Determine the (X, Y) coordinate at the center of the cell enclosing the given text.  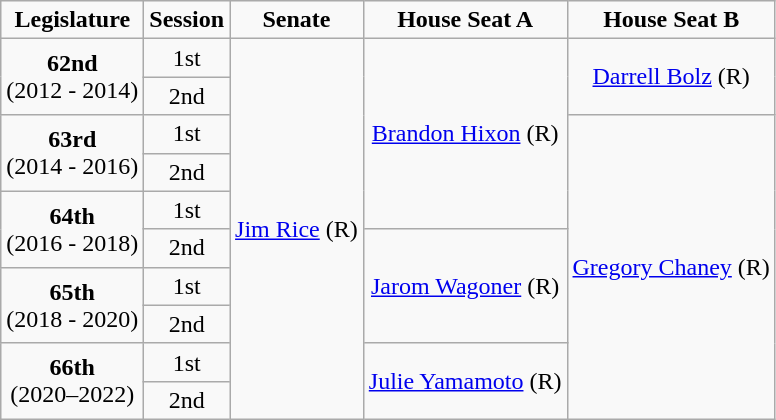
66th (2020–2022) (72, 381)
Jim Rice (R) (297, 230)
62nd (2012 - 2014) (72, 77)
House Seat B (671, 20)
65th (2018 - 2020) (72, 305)
Brandon Hixon (R) (465, 134)
Session (187, 20)
63rd (2014 - 2016) (72, 153)
House Seat A (465, 20)
Senate (297, 20)
Darrell Bolz (R) (671, 77)
64th (2016 - 2018) (72, 229)
Gregory Chaney (R) (671, 267)
Julie Yamamoto (R) (465, 381)
Legislature (72, 20)
Jarom Wagoner (R) (465, 286)
